Return the [x, y] coordinate for the center point of the cell that contains the specified text.  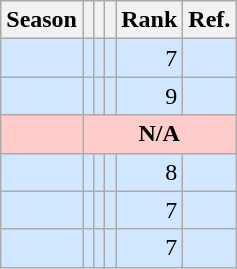
N/A [158, 134]
8 [150, 172]
Ref. [210, 20]
9 [150, 96]
Rank [150, 20]
Season [42, 20]
